Output the (X, Y) coordinate of the center of the cell containing the given text.  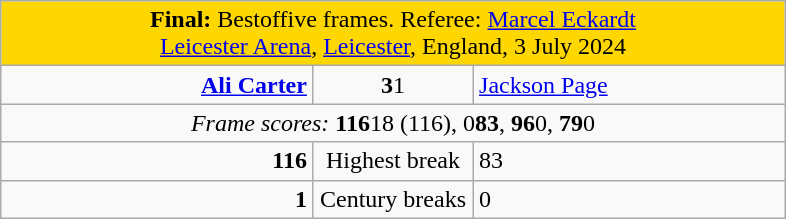
Ali Carter (156, 85)
Frame scores: 11618 (116), 083, 960, 790 (392, 123)
83 (630, 161)
1 (156, 199)
116 (156, 161)
Jackson Page (630, 85)
0 (630, 199)
Final: Bestoffive frames. Referee: Marcel EckardtLeicester Arena, Leicester, England, 3 July 2024 (392, 34)
Century breaks (392, 199)
Highest break (392, 161)
31 (392, 85)
